Extract the (X, Y) coordinate from the center of the cell holding the provided text.  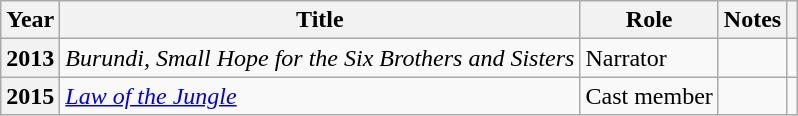
Burundi, Small Hope for the Six Brothers and Sisters (320, 58)
Notes (752, 20)
Cast member (649, 96)
Year (30, 20)
Role (649, 20)
2013 (30, 58)
Law of the Jungle (320, 96)
Narrator (649, 58)
Title (320, 20)
2015 (30, 96)
